Determine the (X, Y) coordinate at the center of the cell enclosing the given text.  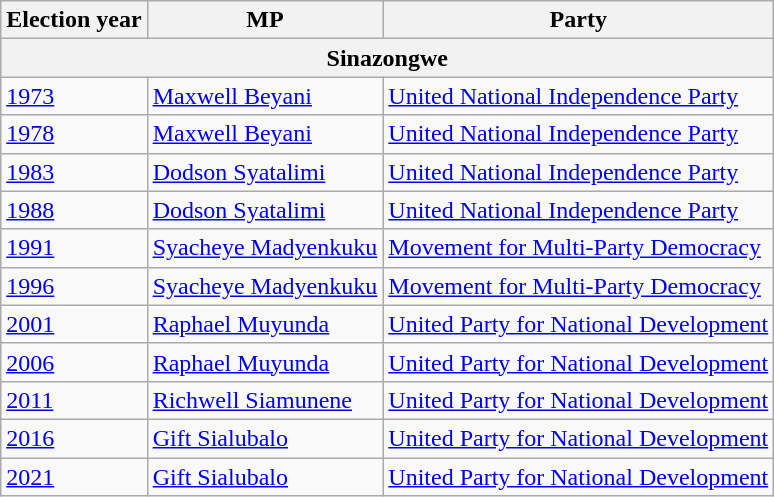
1978 (74, 134)
Sinazongwe (388, 58)
2021 (74, 477)
Election year (74, 20)
Richwell Siamunene (265, 400)
MP (265, 20)
1988 (74, 210)
1973 (74, 96)
2011 (74, 400)
Party (578, 20)
1983 (74, 172)
1991 (74, 248)
2016 (74, 438)
2006 (74, 362)
2001 (74, 324)
1996 (74, 286)
